Find where the given text appears and provide that cell's center as (x, y) coordinate. 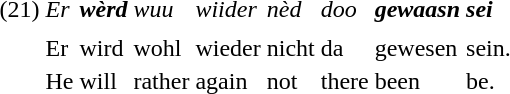
nicht (290, 48)
wohl (162, 48)
wird (104, 48)
gewesen (417, 48)
wieder (228, 48)
da (344, 48)
Er (60, 48)
